Identify which cell holds the provided text, then report its [X, Y] central coordinate. 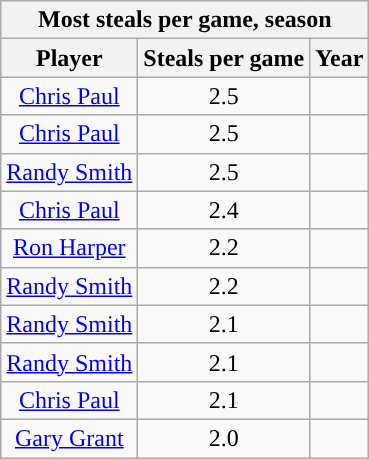
2.0 [224, 438]
Gary Grant [70, 438]
Year [340, 58]
Steals per game [224, 58]
Most steals per game, season [185, 20]
2.4 [224, 210]
Player [70, 58]
Ron Harper [70, 248]
